Return the (X, Y) coordinate for the center point of the cell that contains the specified text.  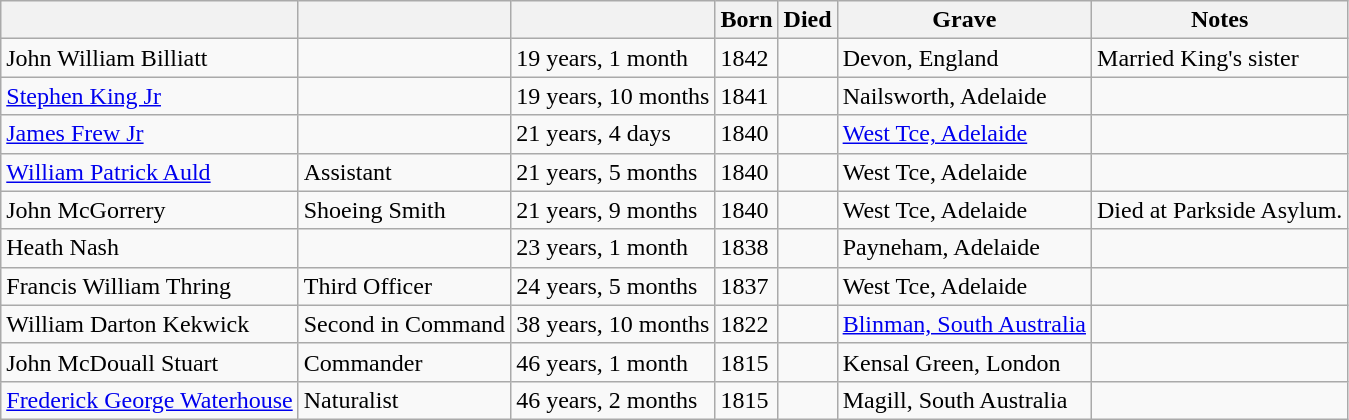
Third Officer (404, 286)
21 years, 4 days (613, 134)
19 years, 1 month (613, 58)
Payneham, Adelaide (964, 248)
24 years, 5 months (613, 286)
Francis William Thring (150, 286)
James Frew Jr (150, 134)
Born (746, 20)
Naturalist (404, 400)
Blinman, South Australia (964, 324)
Died (808, 20)
46 years, 1 month (613, 362)
1837 (746, 286)
Devon, England (964, 58)
1838 (746, 248)
1841 (746, 96)
1842 (746, 58)
John McDouall Stuart (150, 362)
Notes (1220, 20)
Married King's sister (1220, 58)
Commander (404, 362)
1822 (746, 324)
William Patrick Auld (150, 172)
Assistant (404, 172)
Second in Command (404, 324)
Heath Nash (150, 248)
Shoeing Smith (404, 210)
21 years, 9 months (613, 210)
Kensal Green, London (964, 362)
John McGorrery (150, 210)
Stephen King Jr (150, 96)
Magill, South Australia (964, 400)
William Darton Kekwick (150, 324)
John William Billiatt (150, 58)
19 years, 10 months (613, 96)
46 years, 2 months (613, 400)
23 years, 1 month (613, 248)
Died at Parkside Asylum. (1220, 210)
Nailsworth, Adelaide (964, 96)
Grave (964, 20)
Frederick George Waterhouse (150, 400)
38 years, 10 months (613, 324)
21 years, 5 months (613, 172)
